From the cell containing the given text, extract its center point as (x, y) coordinate. 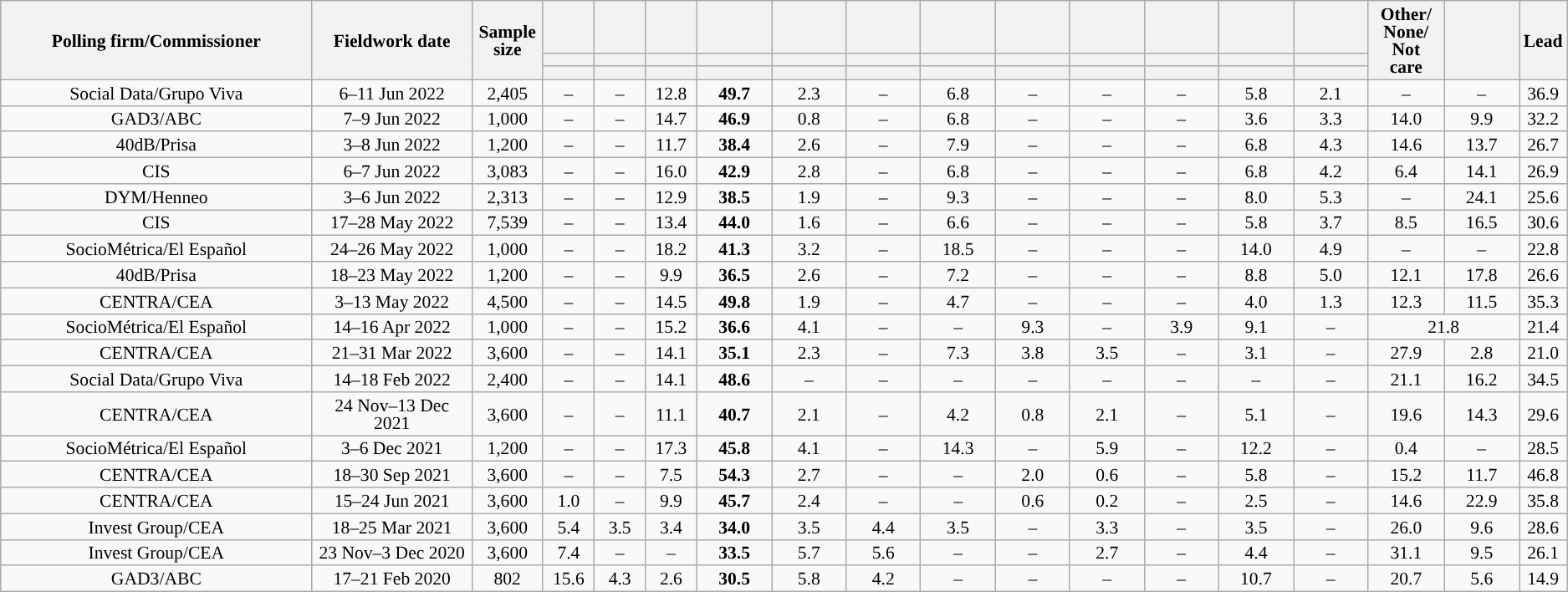
30.6 (1544, 222)
3–6 Dec 2021 (391, 448)
12.3 (1407, 301)
5.1 (1256, 414)
36.9 (1544, 92)
3–13 May 2022 (391, 301)
6.6 (958, 222)
4.0 (1256, 301)
15–24 Jun 2021 (391, 500)
3.1 (1256, 353)
Fieldwork date (391, 40)
23 Nov–3 Dec 2020 (391, 552)
18–30 Sep 2021 (391, 475)
35.1 (734, 353)
12.1 (1407, 274)
5.7 (810, 552)
30.5 (734, 579)
14.9 (1544, 579)
5.4 (569, 527)
11.1 (672, 414)
9.1 (1256, 326)
21.1 (1407, 380)
2.4 (810, 500)
46.9 (734, 119)
38.4 (734, 145)
2.0 (1032, 475)
7.2 (958, 274)
18–25 Mar 2021 (391, 527)
49.8 (734, 301)
17–21 Feb 2020 (391, 579)
35.3 (1544, 301)
2,313 (507, 197)
54.3 (734, 475)
24–26 May 2022 (391, 249)
15.6 (569, 579)
0.4 (1407, 448)
5.9 (1107, 448)
4,500 (507, 301)
26.1 (1544, 552)
2,405 (507, 92)
21.4 (1544, 326)
DYM/Henneo (156, 197)
17.3 (672, 448)
27.9 (1407, 353)
7,539 (507, 222)
18–23 May 2022 (391, 274)
31.1 (1407, 552)
3.9 (1181, 326)
14.5 (672, 301)
16.2 (1482, 380)
3.4 (672, 527)
41.3 (734, 249)
7–9 Jun 2022 (391, 119)
5.3 (1331, 197)
8.8 (1256, 274)
21–31 Mar 2022 (391, 353)
10.7 (1256, 579)
40.7 (734, 414)
26.6 (1544, 274)
21.8 (1443, 326)
21.0 (1544, 353)
19.6 (1407, 414)
Polling firm/Commissioner (156, 40)
8.0 (1256, 197)
18.2 (672, 249)
Sample size (507, 40)
3,083 (507, 171)
4.7 (958, 301)
4.9 (1331, 249)
12.9 (672, 197)
35.8 (1544, 500)
Other/None/Notcare (1407, 40)
1.6 (810, 222)
11.5 (1482, 301)
20.7 (1407, 579)
42.9 (734, 171)
32.2 (1544, 119)
8.5 (1407, 222)
3.6 (1256, 119)
22.9 (1482, 500)
49.7 (734, 92)
24 Nov–13 Dec 2021 (391, 414)
7.5 (672, 475)
7.4 (569, 552)
33.5 (734, 552)
1.0 (569, 500)
36.5 (734, 274)
7.3 (958, 353)
34.5 (1544, 380)
3.8 (1032, 353)
28.5 (1544, 448)
38.5 (734, 197)
3.7 (1331, 222)
16.0 (672, 171)
44.0 (734, 222)
6.4 (1407, 171)
6–7 Jun 2022 (391, 171)
13.7 (1482, 145)
7.9 (958, 145)
2.5 (1256, 500)
46.8 (1544, 475)
26.0 (1407, 527)
25.6 (1544, 197)
3–6 Jun 2022 (391, 197)
26.9 (1544, 171)
3–8 Jun 2022 (391, 145)
24.1 (1482, 197)
34.0 (734, 527)
17.8 (1482, 274)
1.3 (1331, 301)
45.8 (734, 448)
12.8 (672, 92)
9.6 (1482, 527)
0.2 (1107, 500)
3.2 (810, 249)
12.2 (1256, 448)
29.6 (1544, 414)
26.7 (1544, 145)
13.4 (672, 222)
14–18 Feb 2022 (391, 380)
16.5 (1482, 222)
48.6 (734, 380)
14.7 (672, 119)
2,400 (507, 380)
28.6 (1544, 527)
22.8 (1544, 249)
Lead (1544, 40)
802 (507, 579)
18.5 (958, 249)
6–11 Jun 2022 (391, 92)
14–16 Apr 2022 (391, 326)
9.5 (1482, 552)
17–28 May 2022 (391, 222)
36.6 (734, 326)
45.7 (734, 500)
5.0 (1331, 274)
